Output the [X, Y] coordinate of the center of the cell containing the given text.  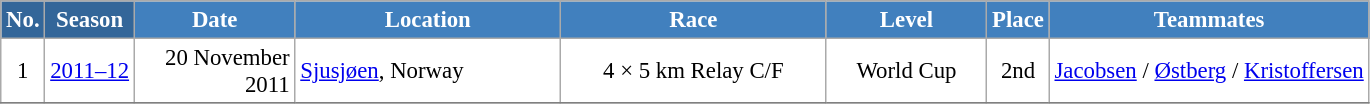
Place [1018, 20]
Season [90, 20]
Jacobsen / Østberg / Kristoffersen [1209, 72]
No. [23, 20]
4 × 5 km Relay C/F [694, 72]
Race [694, 20]
Level [906, 20]
Date [214, 20]
Teammates [1209, 20]
1 [23, 72]
2nd [1018, 72]
World Cup [906, 72]
Location [428, 20]
Sjusjøen, Norway [428, 72]
20 November 2011 [214, 72]
2011–12 [90, 72]
